For the text-containing cell, return its midpoint in (x, y) coordinate format. 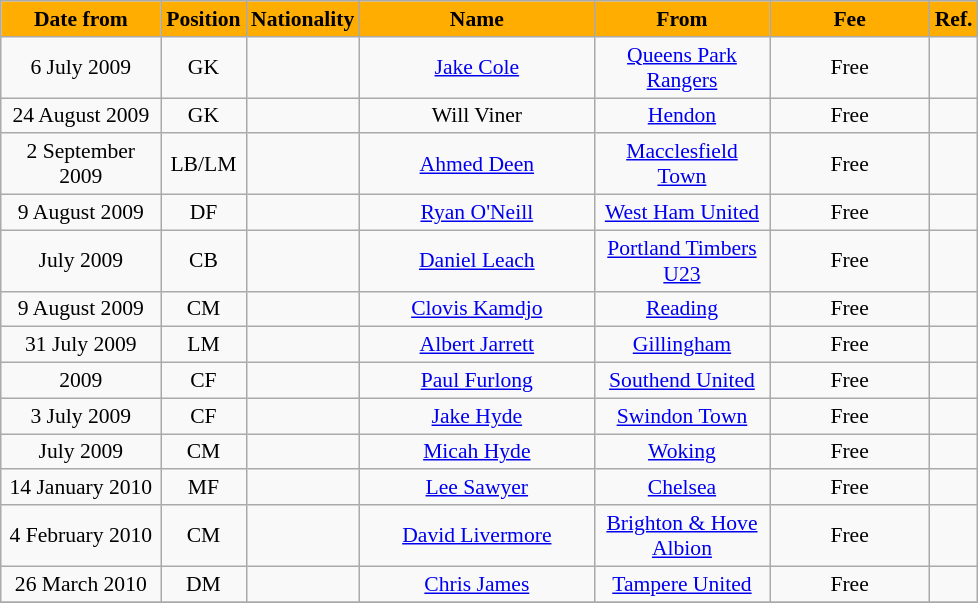
Tampere United (682, 584)
CB (204, 260)
Queens Park Rangers (682, 68)
2 September 2009 (81, 164)
3 July 2009 (81, 416)
Jake Cole (476, 68)
26 March 2010 (81, 584)
Macclesfield Town (682, 164)
Ref. (954, 19)
24 August 2009 (81, 116)
Paul Furlong (476, 381)
Lee Sawyer (476, 488)
6 July 2009 (81, 68)
Southend United (682, 381)
LB/LM (204, 164)
LM (204, 345)
DM (204, 584)
Chelsea (682, 488)
Portland Timbers U23 (682, 260)
Woking (682, 452)
4 February 2010 (81, 536)
West Ham United (682, 213)
Gillingham (682, 345)
Jake Hyde (476, 416)
Date from (81, 19)
Position (204, 19)
Ahmed Deen (476, 164)
Ryan O'Neill (476, 213)
DF (204, 213)
Daniel Leach (476, 260)
Chris James (476, 584)
Nationality (302, 19)
MF (204, 488)
Clovis Kamdjo (476, 309)
David Livermore (476, 536)
2009 (81, 381)
From (682, 19)
Will Viner (476, 116)
Hendon (682, 116)
Fee (850, 19)
31 July 2009 (81, 345)
Swindon Town (682, 416)
Reading (682, 309)
Brighton & Hove Albion (682, 536)
Micah Hyde (476, 452)
Name (476, 19)
14 January 2010 (81, 488)
Albert Jarrett (476, 345)
